Find where the given text appears and provide that cell's center as [x, y] coordinate. 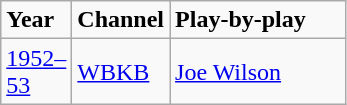
Joe Wilson [258, 72]
Year [36, 20]
WBKB [121, 72]
1952–53 [36, 72]
Play-by-play [258, 20]
Channel [121, 20]
